Pinpoint the cell where the given text exists, returning its (X, Y) midpoint coordinate. 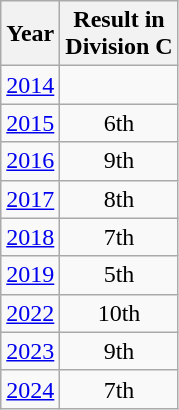
Result inDivision C (119, 34)
6th (119, 123)
2019 (30, 275)
2024 (30, 389)
2017 (30, 199)
2015 (30, 123)
Year (30, 34)
2022 (30, 313)
10th (119, 313)
2016 (30, 161)
5th (119, 275)
2023 (30, 351)
2014 (30, 85)
8th (119, 199)
2018 (30, 237)
